Scan for the cell matching the given text and deliver its (X, Y) coordinate at center. 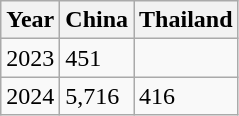
2023 (30, 58)
416 (186, 96)
Year (30, 20)
451 (97, 58)
2024 (30, 96)
5,716 (97, 96)
Thailand (186, 20)
China (97, 20)
